For the text-containing cell, return its midpoint in [X, Y] coordinate format. 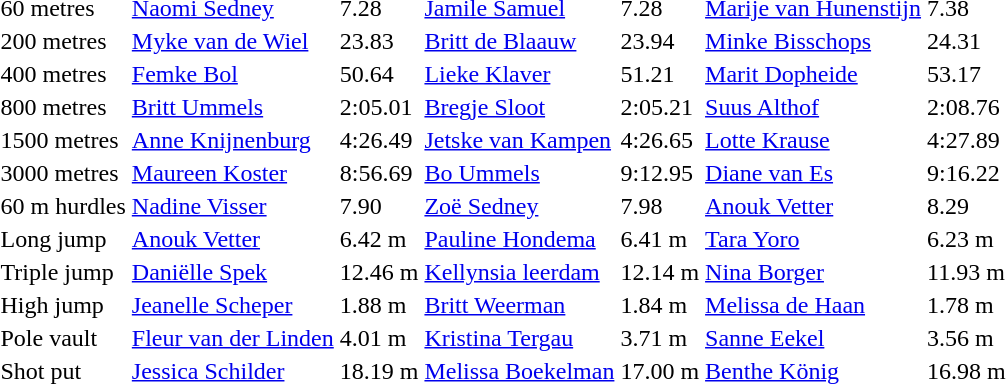
7.90 [379, 206]
12.46 m [379, 272]
Diane van Es [814, 173]
50.64 [379, 74]
Bregje Sloot [520, 107]
4:26.49 [379, 140]
7.98 [660, 206]
Marit Dopheide [814, 74]
Bo Ummels [520, 173]
23.94 [660, 41]
Myke van de Wiel [232, 41]
Britt Ummels [232, 107]
2:05.21 [660, 107]
1.84 m [660, 305]
Melissa de Haan [814, 305]
1.88 m [379, 305]
Femke Bol [232, 74]
Tara Yoro [814, 239]
Maureen Koster [232, 173]
Lieke Klaver [520, 74]
Jeanelle Scheper [232, 305]
23.83 [379, 41]
12.14 m [660, 272]
Daniëlle Spek [232, 272]
51.21 [660, 74]
Fleur van der Linden [232, 338]
Pauline Hondema [520, 239]
Sanne Eekel [814, 338]
6.41 m [660, 239]
Anne Knijnenburg [232, 140]
Minke Bisschops [814, 41]
Suus Althof [814, 107]
8:56.69 [379, 173]
3.71 m [660, 338]
Britt Weerman [520, 305]
4.01 m [379, 338]
Lotte Krause [814, 140]
Kellynsia leerdam [520, 272]
9:12.95 [660, 173]
Jetske van Kampen [520, 140]
6.42 m [379, 239]
Kristina Tergau [520, 338]
Britt de Blaauw [520, 41]
Nina Borger [814, 272]
4:26.65 [660, 140]
Zoë Sedney [520, 206]
2:05.01 [379, 107]
Nadine Visser [232, 206]
